Output the (X, Y) coordinate of the center of the cell containing the given text.  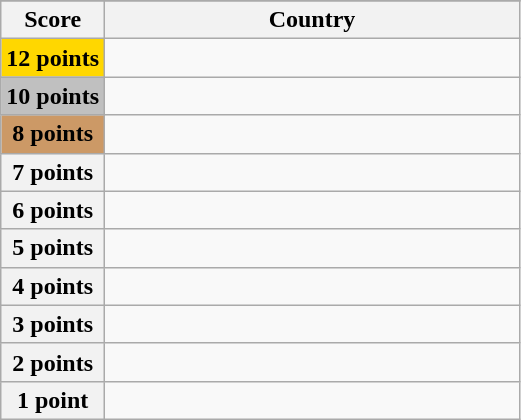
3 points (53, 324)
Country (312, 20)
Score (53, 20)
12 points (53, 58)
6 points (53, 210)
8 points (53, 134)
7 points (53, 172)
4 points (53, 286)
10 points (53, 96)
1 point (53, 400)
5 points (53, 248)
2 points (53, 362)
